Extract the (x, y) coordinate from the center of the cell holding the provided text.  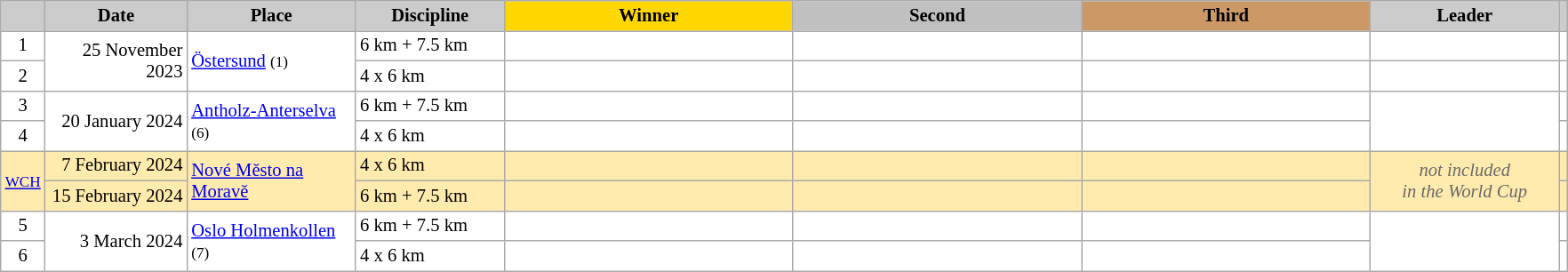
1 (23, 45)
Antholz-Anterselva (6) (271, 121)
Second (937, 15)
5 (23, 226)
4 (23, 136)
Discipline (430, 15)
2 (23, 76)
Place (271, 15)
Östersund (1) (271, 60)
3 March 2024 (116, 241)
25 November 2023 (116, 60)
Third (1227, 15)
Nové Město na Moravě (271, 180)
Winner (649, 15)
Date (116, 15)
7 February 2024 (116, 165)
3 (23, 106)
not includedin the World Cup (1465, 180)
Leader (1465, 15)
WCH (23, 180)
20 January 2024 (116, 121)
15 February 2024 (116, 196)
6 (23, 255)
Oslo Holmenkollen (7) (271, 241)
